Provide the (x, y) coordinate of the cell's center where the given text is located.  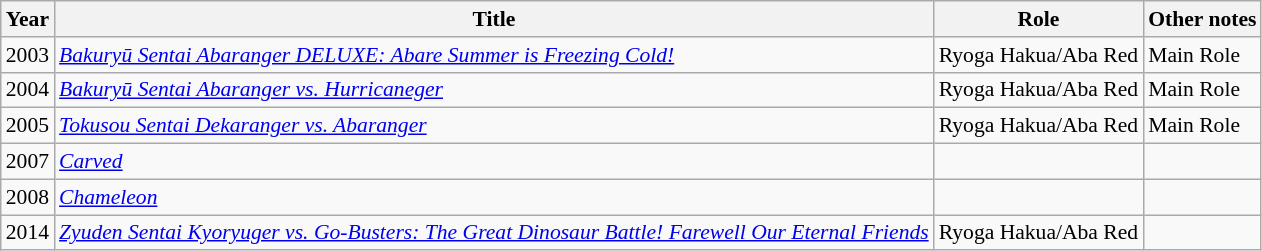
Carved (494, 162)
2008 (28, 197)
2005 (28, 126)
Year (28, 19)
2003 (28, 55)
Tokusou Sentai Dekaranger vs. Abaranger (494, 126)
Chameleon (494, 197)
Other notes (1202, 19)
2007 (28, 162)
2004 (28, 90)
Zyuden Sentai Kyoryuger vs. Go-Busters: The Great Dinosaur Battle! Farewell Our Eternal Friends (494, 233)
Bakuryū Sentai Abaranger DELUXE: Abare Summer is Freezing Cold! (494, 55)
Bakuryū Sentai Abaranger vs. Hurricaneger (494, 90)
Title (494, 19)
Role (1038, 19)
2014 (28, 233)
